Pinpoint the cell where the given text exists, returning its (x, y) midpoint coordinate. 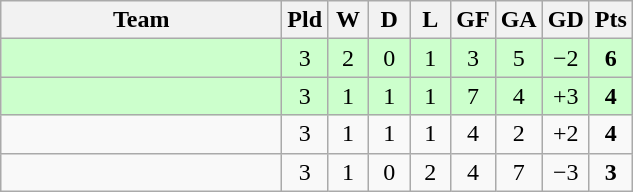
−3 (566, 172)
Pld (305, 20)
W (348, 20)
GF (473, 20)
−2 (566, 58)
L (430, 20)
6 (610, 58)
GA (518, 20)
Pts (610, 20)
5 (518, 58)
GD (566, 20)
+3 (566, 96)
+2 (566, 134)
Team (142, 20)
D (390, 20)
